Determine the [X, Y] coordinate at the center of the cell enclosing the given text.  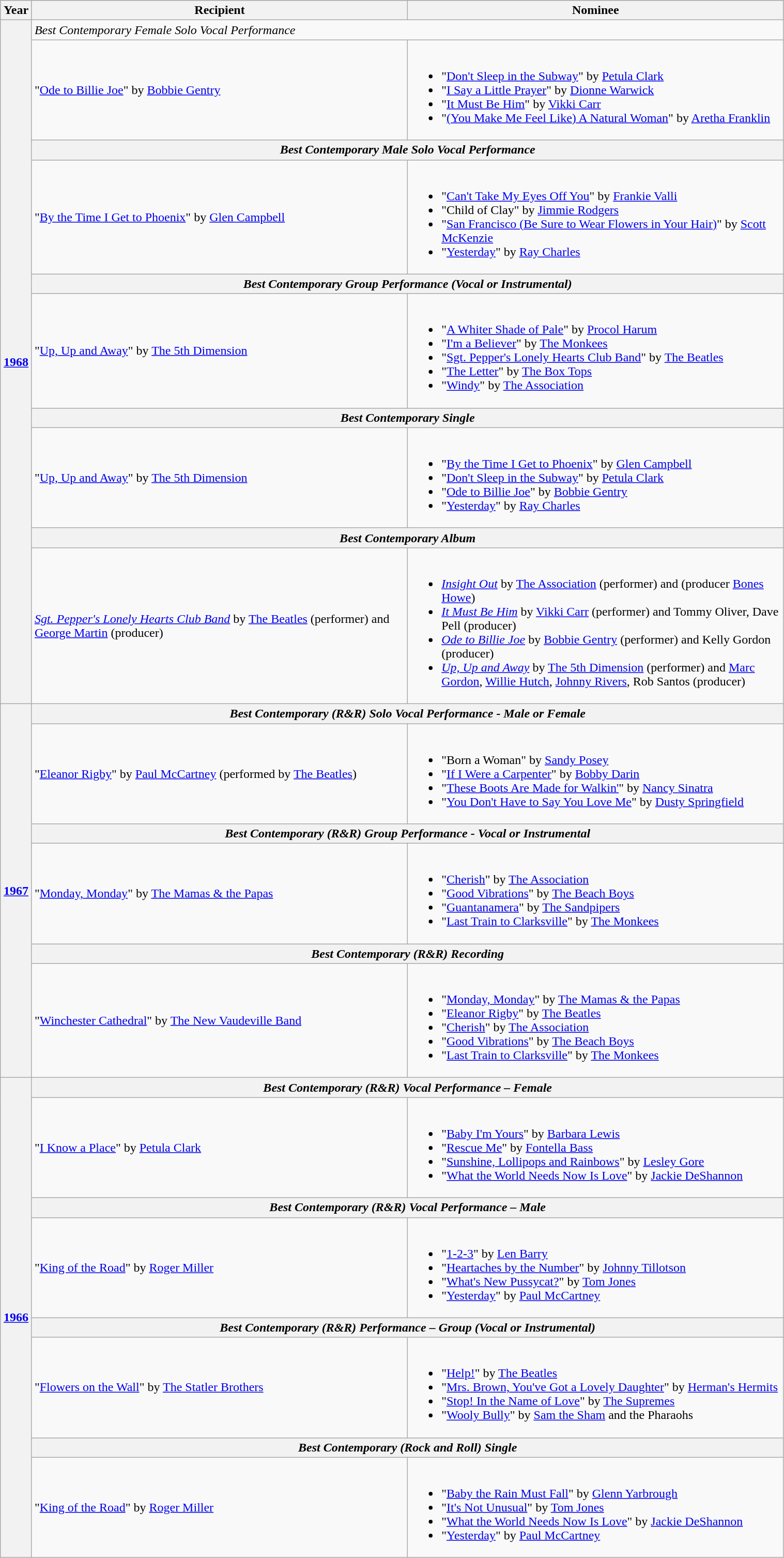
Best Contemporary (R&R) Group Performance - Vocal or Instrumental [407, 834]
Best Contemporary Single [407, 418]
Best Contemporary (R&R) Performance – Group (Vocal or Instrumental) [407, 1327]
"Flowers on the Wall" by The Statler Brothers [219, 1387]
1966 [17, 1318]
Best Contemporary Album [407, 538]
"Ode to Billie Joe" by Bobbie Gentry [219, 90]
Best Contemporary (R&R) Solo Vocal Performance - Male or Female [407, 713]
Best Contemporary (R&R) Vocal Performance – Female [407, 1088]
Year [17, 10]
Nominee [595, 10]
Best Contemporary (R&R) Vocal Performance – Male [407, 1208]
Best Contemporary Male Solo Vocal Performance [407, 150]
Sgt. Pepper's Lonely Hearts Club Band by The Beatles (performer) and George Martin (producer) [219, 625]
"1-2-3" by Len Barry"Heartaches by the Number" by Johnny Tillotson"What's New Pussycat?" by Tom Jones"Yesterday" by Paul McCartney [595, 1267]
Recipient [219, 10]
"By the Time I Get to Phoenix" by Glen Campbell [219, 217]
1968 [17, 362]
Best Contemporary (R&R) Recording [407, 954]
Best Contemporary Female Solo Vocal Performance [407, 30]
"Eleanor Rigby" by Paul McCartney (performed by The Beatles) [219, 774]
Best Contemporary (Rock and Roll) Single [407, 1447]
1967 [17, 890]
"I Know a Place" by Petula Clark [219, 1148]
"Monday, Monday" by The Mamas & the Papas [219, 894]
"Winchester Cathedral" by The New Vaudeville Band [219, 1020]
"Cherish" by The Association"Good Vibrations" by The Beach Boys"Guantanamera" by The Sandpipers"Last Train to Clarksville" by The Monkees [595, 894]
Best Contemporary Group Performance (Vocal or Instrumental) [407, 284]
